Capture the cell that displays the provided text and extract its (x, y) central coordinate. 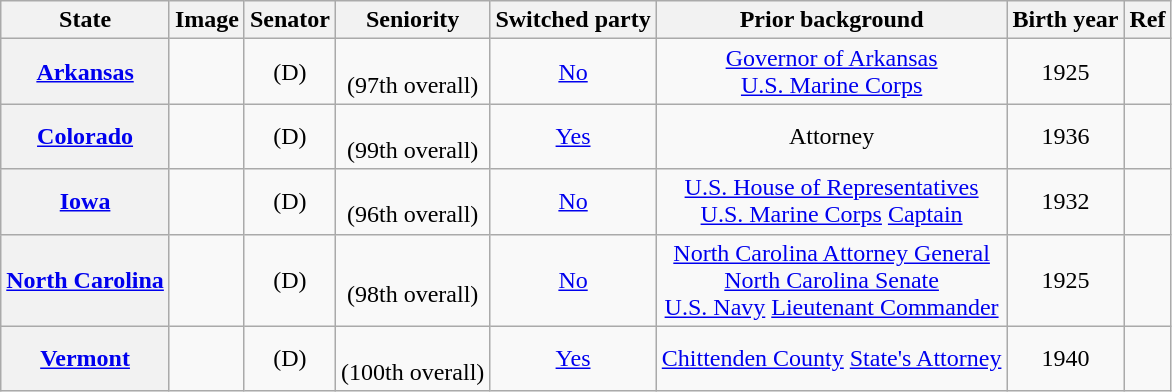
Switched party (573, 20)
1936 (1066, 136)
North Carolina (86, 280)
State (86, 20)
Ref (1148, 20)
Senator (290, 20)
(98th overall) (412, 280)
Image (206, 20)
Iowa (86, 202)
Chittenden County State's Attorney (832, 358)
North Carolina Attorney GeneralNorth Carolina SenateU.S. Navy Lieutenant Commander (832, 280)
1932 (1066, 202)
(97th overall) (412, 72)
Prior background (832, 20)
Colorado (86, 136)
(100th overall) (412, 358)
1940 (1066, 358)
Birth year (1066, 20)
Governor of ArkansasU.S. Marine Corps (832, 72)
Seniority (412, 20)
U.S. House of RepresentativesU.S. Marine Corps Captain (832, 202)
Attorney (832, 136)
(99th overall) (412, 136)
Arkansas (86, 72)
(96th overall) (412, 202)
Vermont (86, 358)
